Extract the [x, y] coordinate from the center of the cell holding the provided text.  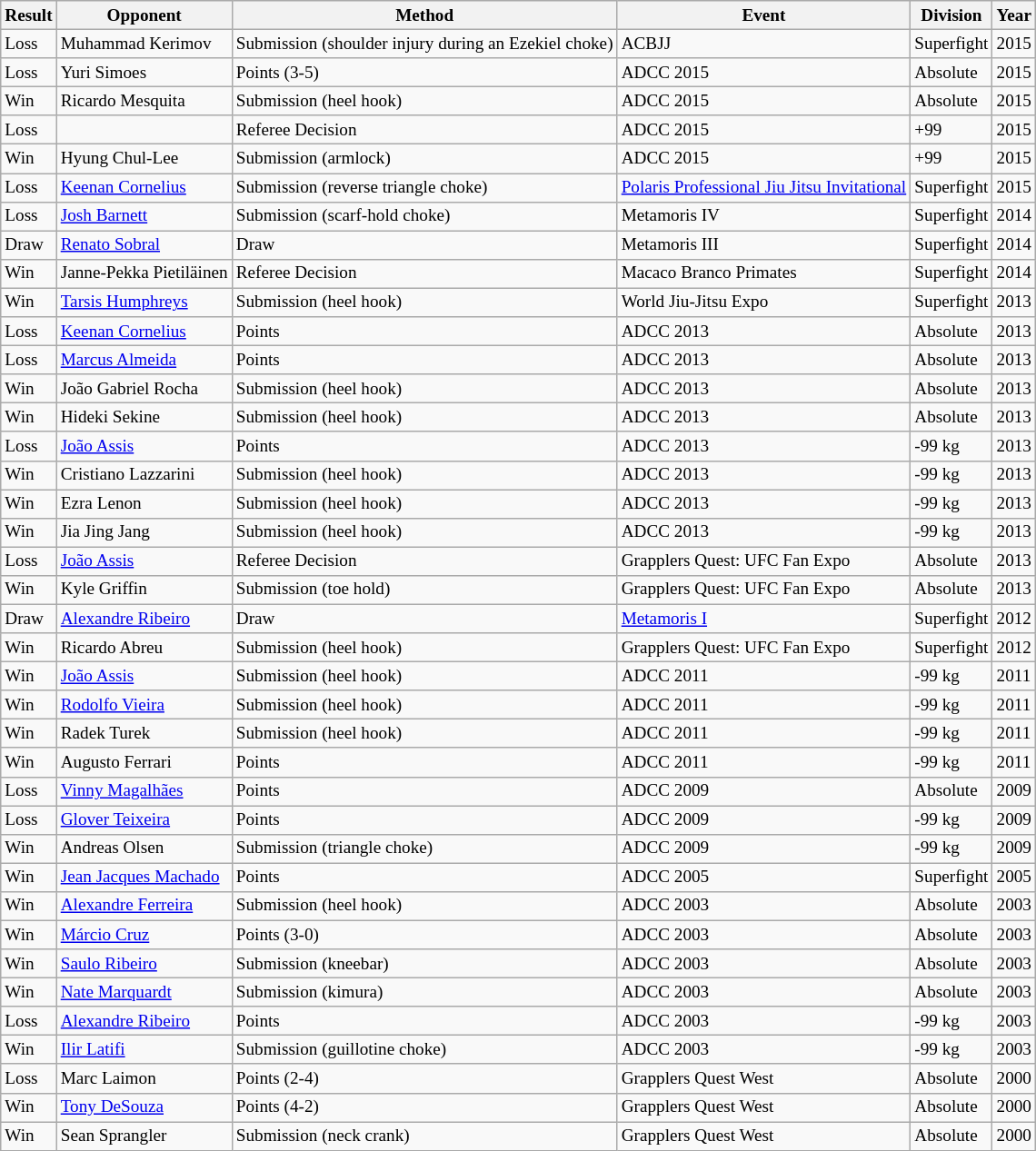
Jia Jing Jang [144, 532]
Marc Laimon [144, 1078]
Alexandre Ferreira [144, 906]
Tony DeSouza [144, 1107]
João Gabriel Rocha [144, 389]
Method [424, 15]
Event [763, 15]
Submission (neck crank) [424, 1136]
Points (3-0) [424, 935]
Tarsis Humphreys [144, 303]
Jean Jacques Machado [144, 878]
Opponent [144, 15]
Ricardo Abreu [144, 648]
Sean Sprangler [144, 1136]
Year [1014, 15]
Andreas Olsen [144, 848]
Ricardo Mesquita [144, 101]
Submission (guillotine choke) [424, 1050]
ADCC 2005 [763, 878]
Submission (scarf-hold choke) [424, 216]
Submission (armlock) [424, 159]
Radek Turek [144, 734]
Cristiano Lazzarini [144, 475]
Submission (triangle choke) [424, 848]
Vinny Magalhães [144, 791]
Augusto Ferrari [144, 762]
Result [29, 15]
Ilir Latifi [144, 1050]
Kyle Griffin [144, 590]
Division [951, 15]
Polaris Professional Jiu Jitsu Invitational [763, 187]
Saulo Ribeiro [144, 964]
Glover Teixeira [144, 819]
ACBJJ [763, 44]
Macaco Branco Primates [763, 273]
Hideki Sekine [144, 418]
Renato Sobral [144, 245]
Submission (kneebar) [424, 964]
Rodolfo Vieira [144, 705]
Submission (reverse triangle choke) [424, 187]
Nate Marquardt [144, 992]
Yuri Simoes [144, 73]
Submission (toe hold) [424, 590]
Submission (kimura) [424, 992]
Marcus Almeida [144, 360]
Points (2-4) [424, 1078]
Points (3-5) [424, 73]
Submission (shoulder injury during an Ezekiel choke) [424, 44]
Josh Barnett [144, 216]
Points (4-2) [424, 1107]
Metamoris III [763, 245]
Márcio Cruz [144, 935]
Ezra Lenon [144, 503]
Janne-Pekka Pietiläinen [144, 273]
2005 [1014, 878]
World Jiu-Jitsu Expo [763, 303]
Metamoris I [763, 619]
Metamoris IV [763, 216]
Hyung Chul-Lee [144, 159]
Muhammad Kerimov [144, 44]
